Locate the cell with the specified text and output its (X, Y) center coordinate. 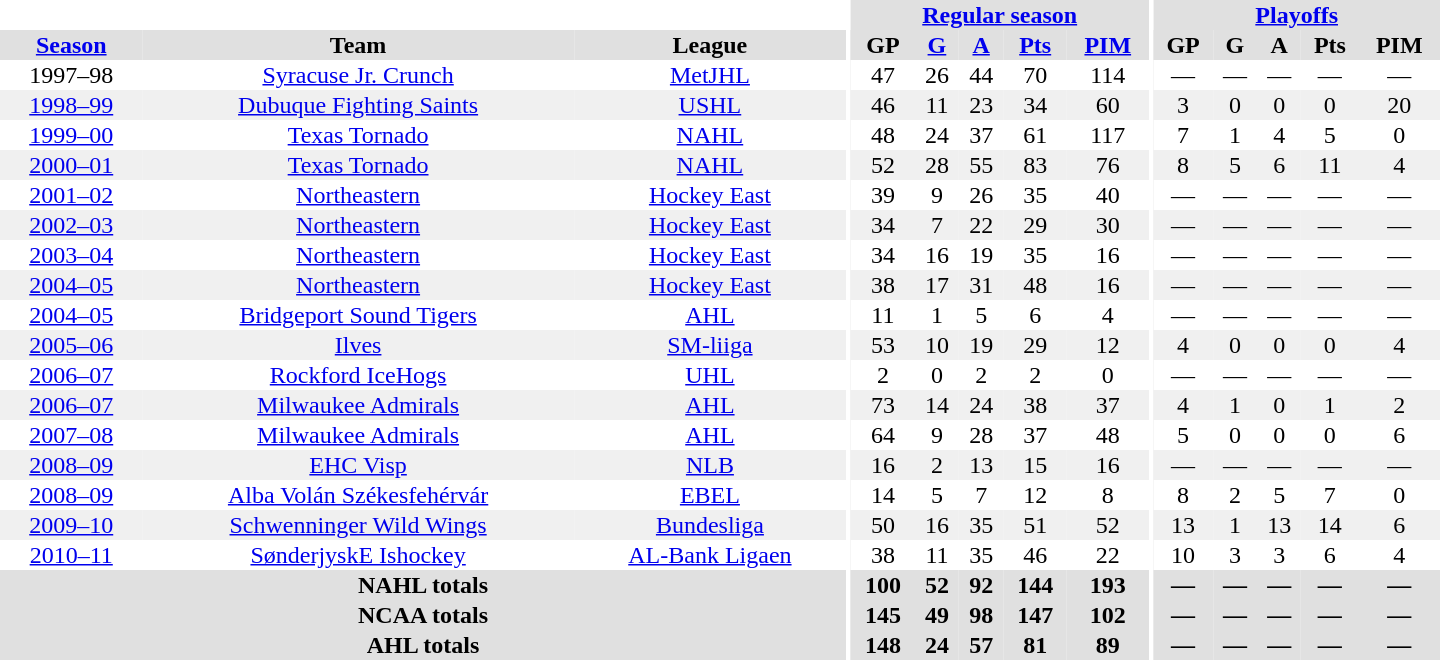
47 (883, 75)
89 (1108, 645)
23 (981, 105)
2005–06 (71, 345)
Season (71, 45)
73 (883, 405)
76 (1108, 165)
2001–02 (71, 195)
60 (1108, 105)
League (710, 45)
SønderjyskE Ishockey (358, 555)
2009–10 (71, 525)
17 (937, 285)
147 (1035, 615)
31 (981, 285)
40 (1108, 195)
Regular season (1000, 15)
20 (1400, 105)
Dubuque Fighting Saints (358, 105)
51 (1035, 525)
AL-Bank Ligaen (710, 555)
EHC Visp (358, 465)
145 (883, 615)
USHL (710, 105)
2003–04 (71, 255)
81 (1035, 645)
57 (981, 645)
2002–03 (71, 225)
EBEL (710, 495)
Rockford IceHogs (358, 375)
2007–08 (71, 435)
50 (883, 525)
MetJHL (710, 75)
83 (1035, 165)
1997–98 (71, 75)
114 (1108, 75)
100 (883, 585)
61 (1035, 135)
Team (358, 45)
NCAA totals (423, 615)
Syracuse Jr. Crunch (358, 75)
2010–11 (71, 555)
64 (883, 435)
Alba Volán Székesfehérvár (358, 495)
Playoffs (1296, 15)
39 (883, 195)
15 (1035, 465)
AHL totals (423, 645)
49 (937, 615)
144 (1035, 585)
70 (1035, 75)
148 (883, 645)
2000–01 (71, 165)
Bridgeport Sound Tigers (358, 315)
98 (981, 615)
53 (883, 345)
1998–99 (71, 105)
55 (981, 165)
92 (981, 585)
Bundesliga (710, 525)
44 (981, 75)
117 (1108, 135)
SM-liiga (710, 345)
NAHL totals (423, 585)
1999–00 (71, 135)
30 (1108, 225)
193 (1108, 585)
Ilves (358, 345)
NLB (710, 465)
102 (1108, 615)
Schwenninger Wild Wings (358, 525)
UHL (710, 375)
